From the cell containing the given text, extract its center point as (X, Y) coordinate. 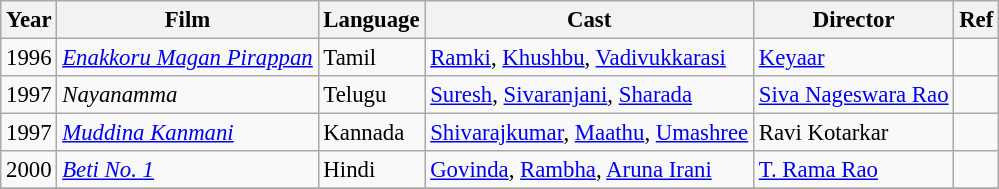
Keyaar (853, 58)
Beti No. 1 (188, 170)
Muddina Kanmani (188, 133)
Siva Nageswara Rao (853, 95)
Year (29, 20)
Language (372, 20)
Nayanamma (188, 95)
Director (853, 20)
T. Rama Rao (853, 170)
Enakkoru Magan Pirappan (188, 58)
Suresh, Sivaranjani, Sharada (590, 95)
Film (188, 20)
Ramki, Khushbu, Vadivukkarasi (590, 58)
Govinda, Rambha, Aruna Irani (590, 170)
Telugu (372, 95)
Ravi Kotarkar (853, 133)
Kannada (372, 133)
Shivarajkumar, Maathu, Umashree (590, 133)
Tamil (372, 58)
1996 (29, 58)
Cast (590, 20)
2000 (29, 170)
Ref (976, 20)
Hindi (372, 170)
